Identify which cell holds the provided text, then report its (X, Y) central coordinate. 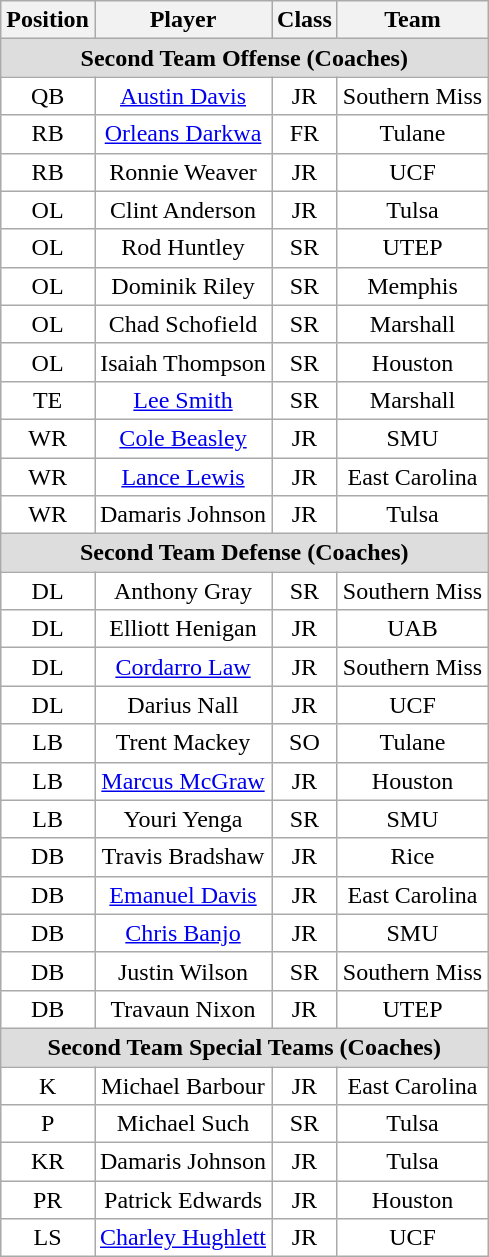
Michael Barbour (182, 1085)
KR (48, 1162)
TE (48, 400)
Memphis (412, 286)
Position (48, 20)
Isaiah Thompson (182, 362)
Class (305, 20)
Michael Such (182, 1124)
Trent Mackey (182, 743)
Justin Wilson (182, 971)
Lance Lewis (182, 477)
Patrick Edwards (182, 1200)
Second Team Special Teams (Coaches) (244, 1047)
K (48, 1085)
Ronnie Weaver (182, 172)
Anthony Gray (182, 591)
Marcus McGraw (182, 781)
Darius Nall (182, 705)
Charley Hughlett (182, 1238)
Elliott Henigan (182, 629)
Orleans Darkwa (182, 134)
Second Team Defense (Coaches) (244, 553)
PR (48, 1200)
Rice (412, 857)
Emanuel Davis (182, 895)
Dominik Riley (182, 286)
Travaun Nixon (182, 1009)
QB (48, 96)
SO (305, 743)
Cole Beasley (182, 438)
Team (412, 20)
FR (305, 134)
Player (182, 20)
Cordarro Law (182, 667)
Rod Huntley (182, 248)
P (48, 1124)
UAB (412, 629)
Lee Smith (182, 400)
Austin Davis (182, 96)
Youri Yenga (182, 819)
Travis Bradshaw (182, 857)
LS (48, 1238)
Chris Banjo (182, 933)
Second Team Offense (Coaches) (244, 58)
Clint Anderson (182, 210)
Chad Schofield (182, 324)
